Capture the cell that displays the provided text and extract its [X, Y] central coordinate. 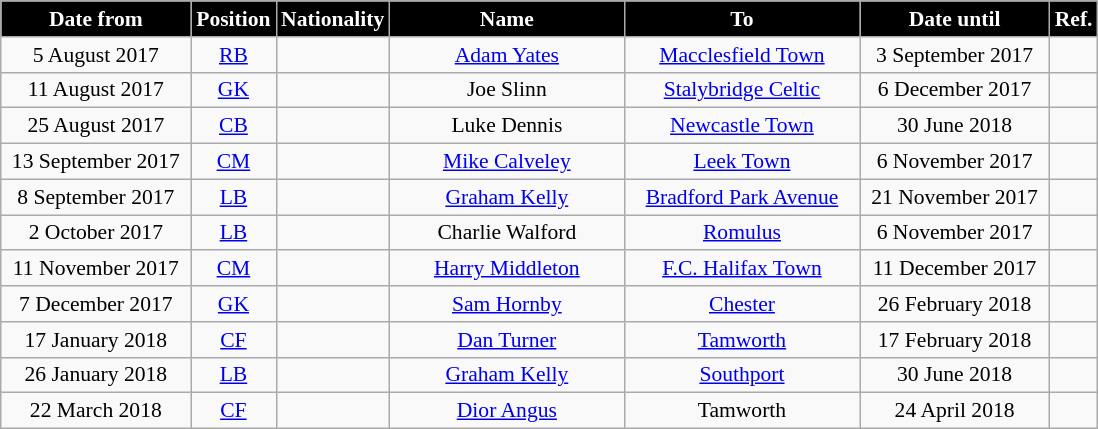
13 September 2017 [96, 162]
Adam Yates [506, 55]
11 December 2017 [955, 269]
21 November 2017 [955, 197]
25 August 2017 [96, 126]
26 January 2018 [96, 375]
Mike Calveley [506, 162]
Romulus [742, 233]
26 February 2018 [955, 304]
Dior Angus [506, 411]
Sam Hornby [506, 304]
11 August 2017 [96, 90]
22 March 2018 [96, 411]
To [742, 19]
11 November 2017 [96, 269]
8 September 2017 [96, 197]
Dan Turner [506, 340]
Date until [955, 19]
Nationality [332, 19]
17 January 2018 [96, 340]
3 September 2017 [955, 55]
Name [506, 19]
Charlie Walford [506, 233]
Stalybridge Celtic [742, 90]
24 April 2018 [955, 411]
Harry Middleton [506, 269]
17 February 2018 [955, 340]
Ref. [1074, 19]
RB [234, 55]
6 December 2017 [955, 90]
Southport [742, 375]
Position [234, 19]
5 August 2017 [96, 55]
7 December 2017 [96, 304]
Bradford Park Avenue [742, 197]
Joe Slinn [506, 90]
Newcastle Town [742, 126]
Leek Town [742, 162]
2 October 2017 [96, 233]
Luke Dennis [506, 126]
Chester [742, 304]
Macclesfield Town [742, 55]
Date from [96, 19]
CB [234, 126]
F.C. Halifax Town [742, 269]
